Provide the (x, y) coordinate of the cell's center where the given text is located.  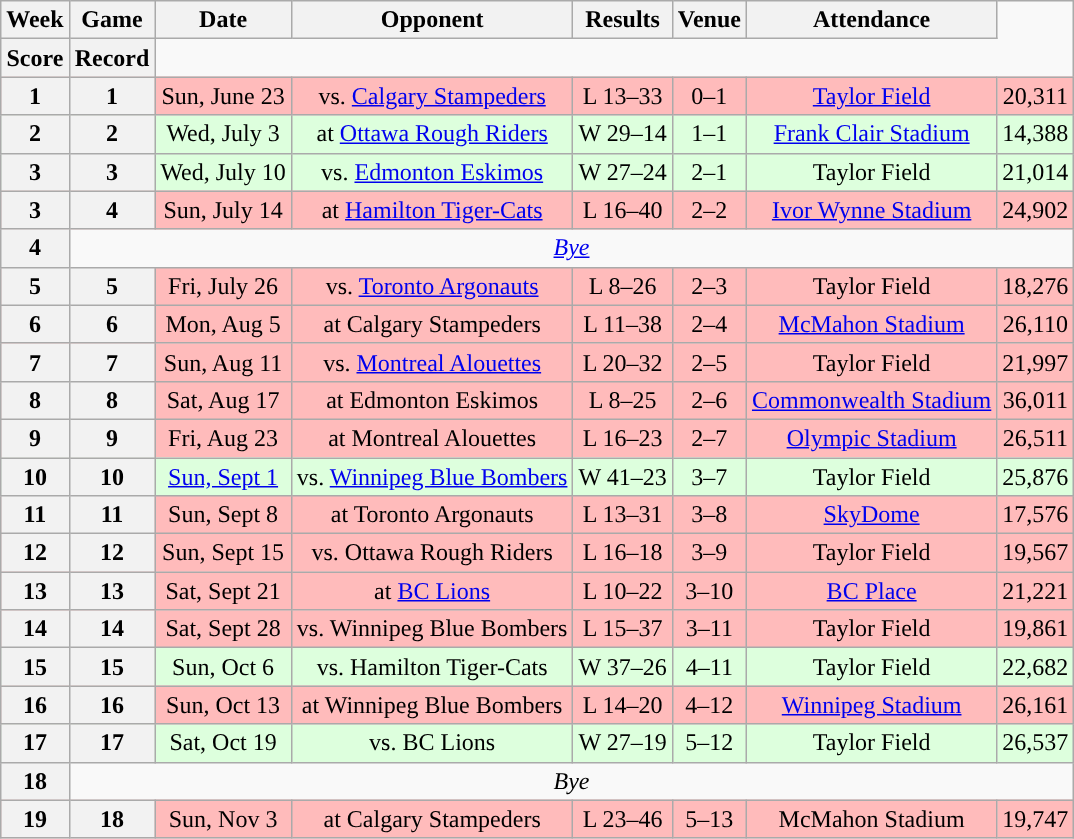
vs. Edmonton Eskimos (432, 172)
Sun, Aug 11 (223, 362)
Olympic Stadium (871, 438)
L 13–33 (622, 96)
vs. Toronto Argonauts (432, 286)
vs. Ottawa Rough Riders (432, 553)
21,997 (1036, 362)
Score (35, 58)
vs. BC Lions (432, 743)
1–1 (709, 134)
at Hamilton Tiger-Cats (432, 210)
21,014 (1036, 172)
3–7 (709, 477)
vs. Calgary Stampeders (432, 96)
36,011 (1036, 400)
22,682 (1036, 667)
Game (112, 20)
Results (622, 20)
Sun, Oct 6 (223, 667)
Mon, Aug 5 (223, 324)
19,747 (1036, 819)
19,861 (1036, 629)
20,311 (1036, 96)
L 16–23 (622, 438)
2–7 (709, 438)
Sat, Sept 21 (223, 591)
4–12 (709, 705)
Record (112, 58)
Sat, Aug 17 (223, 400)
25,876 (1036, 477)
Venue (709, 20)
2–3 (709, 286)
19 (35, 819)
Sun, Sept 1 (223, 477)
3–8 (709, 515)
at Ottawa Rough Riders (432, 134)
Commonwealth Stadium (871, 400)
2–2 (709, 210)
Ivor Wynne Stadium (871, 210)
Sun, Sept 8 (223, 515)
BC Place (871, 591)
5–13 (709, 819)
0–1 (709, 96)
L 16–18 (622, 553)
L 13–31 (622, 515)
W 37–26 (622, 667)
L 14–20 (622, 705)
17,576 (1036, 515)
3–11 (709, 629)
at Winnipeg Blue Bombers (432, 705)
21,221 (1036, 591)
Frank Clair Stadium (871, 134)
2–1 (709, 172)
Attendance (871, 20)
Fri, Aug 23 (223, 438)
Wed, July 10 (223, 172)
at Edmonton Eskimos (432, 400)
vs. Montreal Alouettes (432, 362)
L 8–25 (622, 400)
2–5 (709, 362)
2–4 (709, 324)
L 8–26 (622, 286)
19,567 (1036, 553)
L 20–32 (622, 362)
Sun, June 23 (223, 96)
L 11–38 (622, 324)
26,511 (1036, 438)
Sat, Sept 28 (223, 629)
Fri, July 26 (223, 286)
Sun, Oct 13 (223, 705)
W 27–24 (622, 172)
5–12 (709, 743)
26,110 (1036, 324)
L 23–46 (622, 819)
Winnipeg Stadium (871, 705)
at Toronto Argonauts (432, 515)
Week (35, 20)
L 15–37 (622, 629)
Opponent (432, 20)
Date (223, 20)
W 27–19 (622, 743)
2–6 (709, 400)
at Montreal Alouettes (432, 438)
26,537 (1036, 743)
Wed, July 3 (223, 134)
W 41–23 (622, 477)
W 29–14 (622, 134)
4–11 (709, 667)
26,161 (1036, 705)
14,388 (1036, 134)
3–10 (709, 591)
L 16–40 (622, 210)
SkyDome (871, 515)
L 10–22 (622, 591)
at BC Lions (432, 591)
Sun, Nov 3 (223, 819)
vs. Hamilton Tiger-Cats (432, 667)
Sun, Sept 15 (223, 553)
3–9 (709, 553)
Sat, Oct 19 (223, 743)
Sun, July 14 (223, 210)
24,902 (1036, 210)
18,276 (1036, 286)
